Output the [x, y] coordinate of the center of the cell containing the given text.  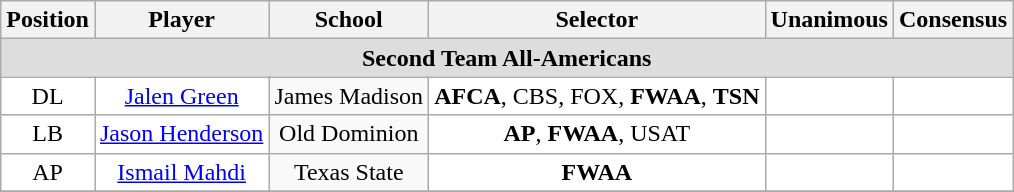
Jason Henderson [181, 134]
Texas State [349, 172]
Old Dominion [349, 134]
Player [181, 20]
DL [48, 96]
FWAA [597, 172]
Ismail Mahdi [181, 172]
Unanimous [829, 20]
Consensus [952, 20]
James Madison [349, 96]
Jalen Green [181, 96]
LB [48, 134]
School [349, 20]
Second Team All-Americans [507, 58]
AP, FWAA, USAT [597, 134]
Position [48, 20]
Selector [597, 20]
AP [48, 172]
AFCA, CBS, FOX, FWAA, TSN [597, 96]
